Locate the cell with the specified text and output its [X, Y] center coordinate. 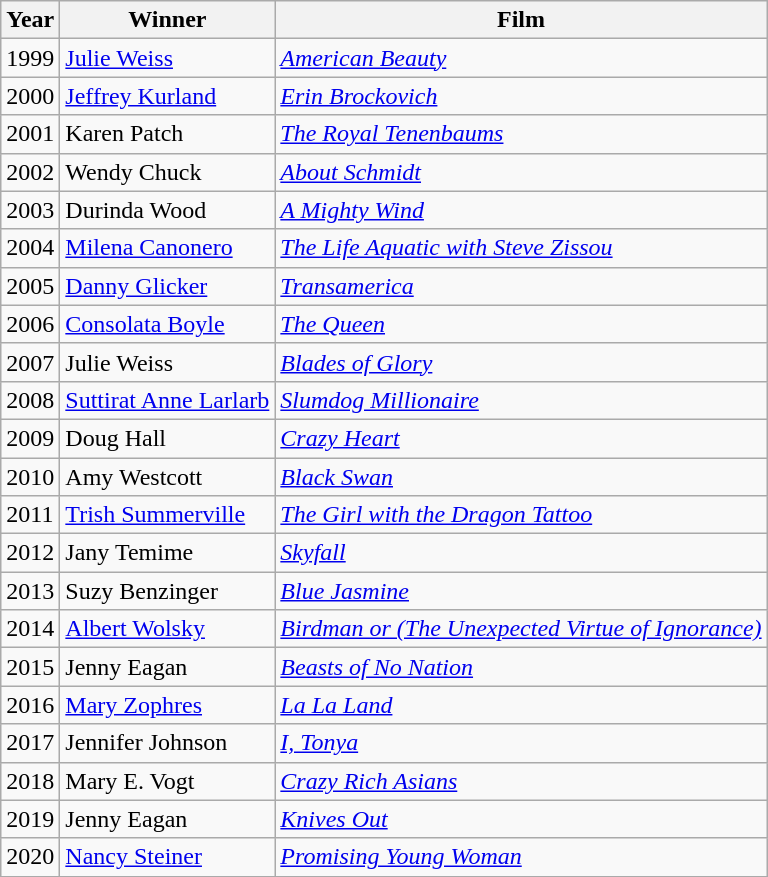
The Life Aquatic with Steve Zissou [521, 248]
2004 [30, 248]
2013 [30, 591]
Crazy Rich Asians [521, 781]
Consolata Boyle [168, 324]
Suzy Benzinger [168, 591]
Mary Zophres [168, 705]
Danny Glicker [168, 286]
Trish Summerville [168, 515]
The Queen [521, 324]
Crazy Heart [521, 438]
Promising Young Woman [521, 857]
La La Land [521, 705]
Karen Patch [168, 134]
Film [521, 20]
2005 [30, 286]
2003 [30, 210]
2015 [30, 667]
American Beauty [521, 58]
I, Tonya [521, 743]
Year [30, 20]
Knives Out [521, 819]
Mary E. Vogt [168, 781]
Transamerica [521, 286]
2007 [30, 362]
Doug Hall [168, 438]
1999 [30, 58]
Erin Brockovich [521, 96]
Skyfall [521, 553]
Albert Wolsky [168, 629]
Milena Canonero [168, 248]
Durinda Wood [168, 210]
Winner [168, 20]
2000 [30, 96]
The Royal Tenenbaums [521, 134]
Jany Temime [168, 553]
2014 [30, 629]
2009 [30, 438]
Blades of Glory [521, 362]
2012 [30, 553]
Black Swan [521, 477]
Blue Jasmine [521, 591]
Suttirat Anne Larlarb [168, 400]
Wendy Chuck [168, 172]
Birdman or (The Unexpected Virtue of Ignorance) [521, 629]
2006 [30, 324]
Amy Westcott [168, 477]
A Mighty Wind [521, 210]
2020 [30, 857]
2018 [30, 781]
2016 [30, 705]
2011 [30, 515]
2001 [30, 134]
2002 [30, 172]
Beasts of No Nation [521, 667]
2019 [30, 819]
Jennifer Johnson [168, 743]
Nancy Steiner [168, 857]
2010 [30, 477]
2017 [30, 743]
2008 [30, 400]
The Girl with the Dragon Tattoo [521, 515]
Slumdog Millionaire [521, 400]
About Schmidt [521, 172]
Jeffrey Kurland [168, 96]
